Output the [X, Y] coordinate of the center of the cell containing the given text.  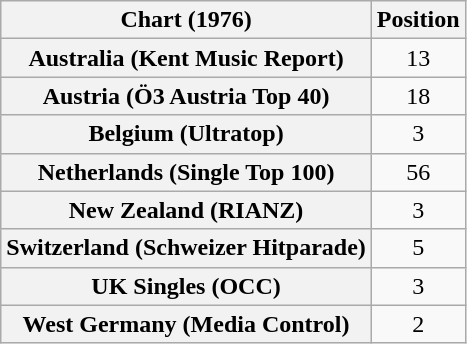
UK Singles (OCC) [186, 286]
Austria (Ö3 Austria Top 40) [186, 96]
Belgium (Ultratop) [186, 134]
56 [418, 172]
2 [418, 324]
Switzerland (Schweizer Hitparade) [186, 248]
5 [418, 248]
Position [418, 20]
Netherlands (Single Top 100) [186, 172]
13 [418, 58]
Chart (1976) [186, 20]
18 [418, 96]
New Zealand (RIANZ) [186, 210]
West Germany (Media Control) [186, 324]
Australia (Kent Music Report) [186, 58]
